Scan for the cell matching the given text and deliver its [x, y] coordinate at center. 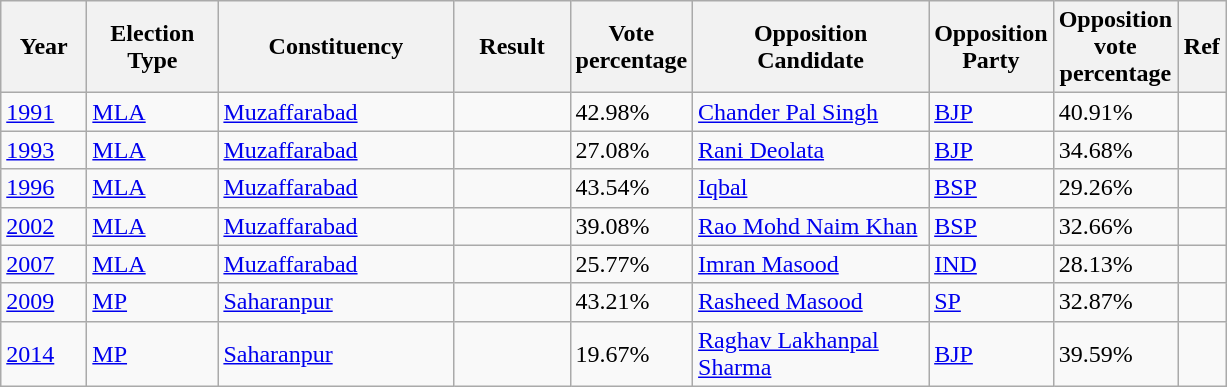
Raghav Lakhanpal Sharma [811, 354]
29.26% [1115, 188]
43.21% [632, 302]
2007 [44, 264]
27.08% [632, 150]
1991 [44, 112]
Rani Deolata [811, 150]
Result [512, 47]
39.08% [632, 226]
32.87% [1115, 302]
28.13% [1115, 264]
Ref [1202, 47]
Opposition Candidate [811, 47]
IND [991, 264]
Rao Mohd Naim Khan [811, 226]
2009 [44, 302]
2014 [44, 354]
Imran Masood [811, 264]
Opposition vote percentage [1115, 47]
Election Type [152, 47]
42.98% [632, 112]
32.66% [1115, 226]
34.68% [1115, 150]
2002 [44, 226]
Opposition Party [991, 47]
40.91% [1115, 112]
Year [44, 47]
Chander Pal Singh [811, 112]
25.77% [632, 264]
1993 [44, 150]
Constituency [336, 47]
Vote percentage [632, 47]
39.59% [1115, 354]
SP [991, 302]
43.54% [632, 188]
Rasheed Masood [811, 302]
1996 [44, 188]
Iqbal [811, 188]
19.67% [632, 354]
